Return (x, y) of the center of cell containing provided text 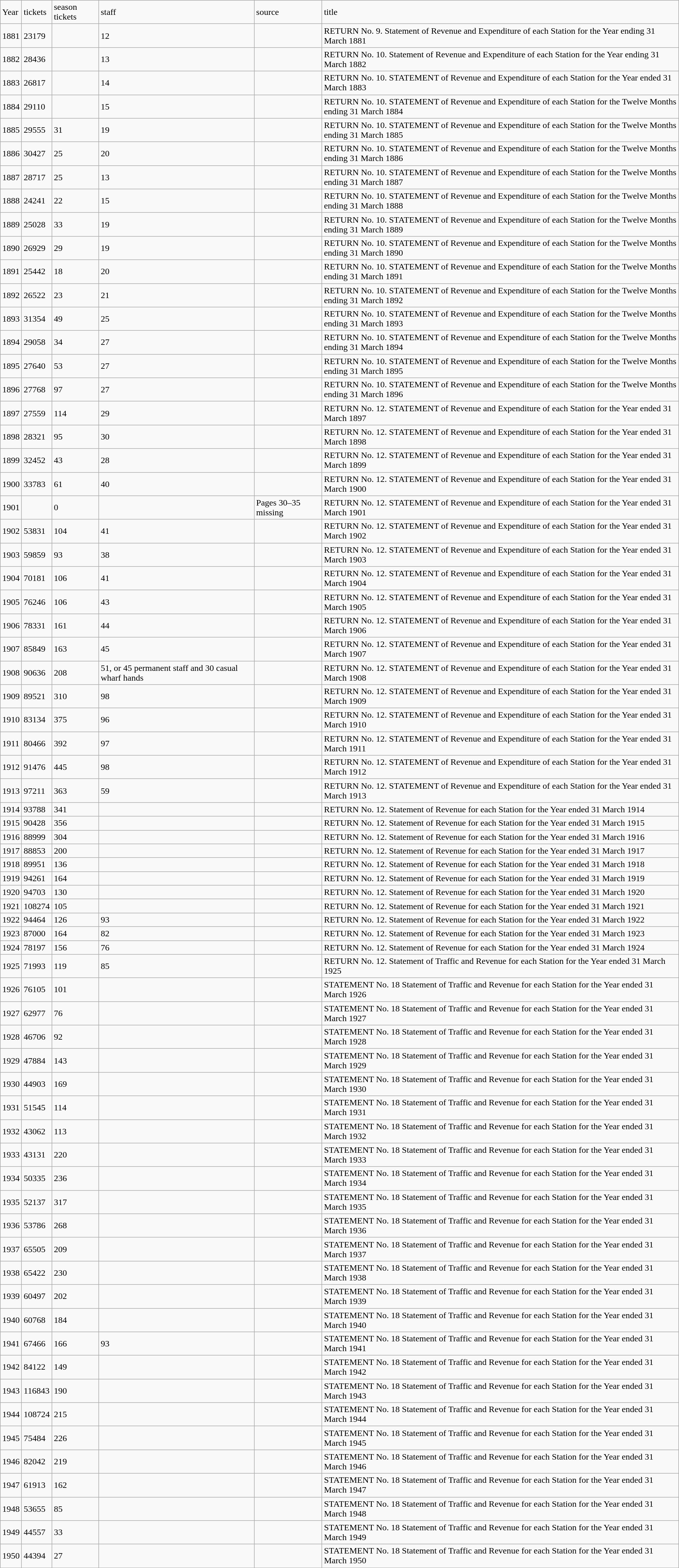
title (501, 12)
RETURN No. 12. STATEMENT of Revenue and Expenditure of each Station for the Year ended 31 March 1899 (501, 461)
33783 (37, 484)
220 (75, 1155)
RETURN No. 12. STATEMENT of Revenue and Expenditure of each Station for the Year ended 31 March 1908 (501, 672)
113 (75, 1131)
163 (75, 649)
STATEMENT No. 18 Statement of Traffic and Revenue for each Station for the Year ended 31 March 1928 (501, 1037)
29110 (37, 107)
90428 (37, 823)
44 (176, 625)
1931 (11, 1107)
STATEMENT No. 18 Statement of Traffic and Revenue for each Station for the Year ended 31 March 1929 (501, 1060)
75484 (37, 1438)
RETURN No. 12. STATEMENT of Revenue and Expenditure of each Station for the Year ended 31 March 1905 (501, 602)
1907 (11, 649)
65505 (37, 1249)
STATEMENT No. 18 Statement of Traffic and Revenue for each Station for the Year ended 31 March 1933 (501, 1155)
392 (75, 743)
60497 (37, 1296)
161 (75, 625)
32452 (37, 461)
93788 (37, 809)
1902 (11, 531)
STATEMENT No. 18 Statement of Traffic and Revenue for each Station for the Year ended 31 March 1950 (501, 1556)
23 (75, 295)
76105 (37, 990)
Year (11, 12)
43062 (37, 1131)
STATEMENT No. 18 Statement of Traffic and Revenue for each Station for the Year ended 31 March 1939 (501, 1296)
47884 (37, 1060)
1913 (11, 791)
1926 (11, 990)
1888 (11, 201)
375 (75, 720)
1911 (11, 743)
1884 (11, 107)
59859 (37, 555)
94261 (37, 878)
88999 (37, 837)
RETURN No. 12. Statement of Revenue for each Station for the Year ended 31 March 1917 (501, 851)
26929 (37, 248)
1900 (11, 484)
RETURN No. 10. STATEMENT of Revenue and Expenditure of each Station for the Twelve Months ending 31 March 1890 (501, 248)
STATEMENT No. 18 Statement of Traffic and Revenue for each Station for the Year ended 31 March 1945 (501, 1438)
31354 (37, 319)
STATEMENT No. 18 Statement of Traffic and Revenue for each Station for the Year ended 31 March 1927 (501, 1013)
91476 (37, 767)
STATEMENT No. 18 Statement of Traffic and Revenue for each Station for the Year ended 31 March 1934 (501, 1179)
22 (75, 201)
1885 (11, 130)
18 (75, 271)
61 (75, 484)
85849 (37, 649)
46706 (37, 1037)
STATEMENT No. 18 Statement of Traffic and Revenue for each Station for the Year ended 31 March 1926 (501, 990)
STATEMENT No. 18 Statement of Traffic and Revenue for each Station for the Year ended 31 March 1944 (501, 1414)
44557 (37, 1532)
STATEMENT No. 18 Statement of Traffic and Revenue for each Station for the Year ended 31 March 1949 (501, 1532)
1928 (11, 1037)
70181 (37, 578)
27640 (37, 366)
RETURN No. 12. Statement of Revenue for each Station for the Year ended 31 March 1922 (501, 920)
RETURN No. 12. STATEMENT of Revenue and Expenditure of each Station for the Year ended 31 March 1903 (501, 555)
38 (176, 555)
209 (75, 1249)
30427 (37, 154)
RETURN No. 10. STATEMENT of Revenue and Expenditure of each Station for the Twelve Months ending 31 March 1887 (501, 177)
31 (75, 130)
1908 (11, 672)
28 (176, 461)
0 (75, 508)
236 (75, 1179)
RETURN No. 12. STATEMENT of Revenue and Expenditure of each Station for the Year ended 31 March 1907 (501, 649)
RETURN No. 12. STATEMENT of Revenue and Expenditure of each Station for the Year ended 31 March 1904 (501, 578)
94703 (37, 892)
RETURN No. 12. STATEMENT of Revenue and Expenditure of each Station for the Year ended 31 March 1906 (501, 625)
1904 (11, 578)
RETURN No. 10. Statement of Revenue and Expenditure of each Station for the Year ending 31 March 1882 (501, 59)
1938 (11, 1273)
1946 (11, 1461)
80466 (37, 743)
1881 (11, 36)
1942 (11, 1367)
1889 (11, 224)
1922 (11, 920)
STATEMENT No. 18 Statement of Traffic and Revenue for each Station for the Year ended 31 March 1948 (501, 1509)
1917 (11, 851)
26817 (37, 83)
166 (75, 1344)
317 (75, 1202)
59 (176, 791)
101 (75, 990)
STATEMENT No. 18 Statement of Traffic and Revenue for each Station for the Year ended 31 March 1943 (501, 1391)
1897 (11, 413)
RETURN No. 12. STATEMENT of Revenue and Expenditure of each Station for the Year ended 31 March 1897 (501, 413)
1945 (11, 1438)
119 (75, 966)
1947 (11, 1485)
RETURN No. 12. STATEMENT of Revenue and Expenditure of each Station for the Year ended 31 March 1901 (501, 508)
82042 (37, 1461)
1899 (11, 461)
108274 (37, 906)
1927 (11, 1013)
1894 (11, 342)
143 (75, 1060)
94464 (37, 920)
1912 (11, 767)
tickets (37, 12)
1935 (11, 1202)
RETURN No. 10. STATEMENT of Revenue and Expenditure of each Station for the Twelve Months ending 31 March 1891 (501, 271)
60768 (37, 1320)
53655 (37, 1509)
29058 (37, 342)
49 (75, 319)
14 (176, 83)
190 (75, 1391)
92 (75, 1037)
76246 (37, 602)
156 (75, 948)
RETURN No. 12. Statement of Revenue for each Station for the Year ended 31 March 1924 (501, 948)
50335 (37, 1179)
26522 (37, 295)
89521 (37, 696)
RETURN No. 10. STATEMENT of Revenue and Expenditure of each Station for the Year ended 31 March 1883 (501, 83)
1909 (11, 696)
1934 (11, 1179)
STATEMENT No. 18 Statement of Traffic and Revenue for each Station for the Year ended 31 March 1937 (501, 1249)
RETURN No. 10. STATEMENT of Revenue and Expenditure of each Station for the Twelve Months ending 31 March 1889 (501, 224)
219 (75, 1461)
1905 (11, 602)
STATEMENT No. 18 Statement of Traffic and Revenue for each Station for the Year ended 31 March 1932 (501, 1131)
STATEMENT No. 18 Statement of Traffic and Revenue for each Station for the Year ended 31 March 1930 (501, 1084)
21 (176, 295)
RETURN No. 10. STATEMENT of Revenue and Expenditure of each Station for the Twelve Months ending 31 March 1896 (501, 389)
STATEMENT No. 18 Statement of Traffic and Revenue for each Station for the Year ended 31 March 1938 (501, 1273)
1883 (11, 83)
STATEMENT No. 18 Statement of Traffic and Revenue for each Station for the Year ended 31 March 1941 (501, 1344)
RETURN No. 12. STATEMENT of Revenue and Expenditure of each Station for the Year ended 31 March 1909 (501, 696)
169 (75, 1084)
1930 (11, 1084)
136 (75, 865)
1886 (11, 154)
1914 (11, 809)
184 (75, 1320)
53831 (37, 531)
53786 (37, 1226)
STATEMENT No. 18 Statement of Traffic and Revenue for each Station for the Year ended 31 March 1936 (501, 1226)
44394 (37, 1556)
RETURN No. 12. Statement of Revenue for each Station for the Year ended 31 March 1915 (501, 823)
1933 (11, 1155)
105 (75, 906)
source (288, 12)
RETURN No. 12. STATEMENT of Revenue and Expenditure of each Station for the Year ended 31 March 1912 (501, 767)
88853 (37, 851)
27768 (37, 389)
52137 (37, 1202)
215 (75, 1414)
23179 (37, 36)
STATEMENT No. 18 Statement of Traffic and Revenue for each Station for the Year ended 31 March 1946 (501, 1461)
1948 (11, 1509)
1925 (11, 966)
28436 (37, 59)
95 (75, 437)
82 (176, 933)
43131 (37, 1155)
Pages 30–35 missing (288, 508)
1891 (11, 271)
1901 (11, 508)
1898 (11, 437)
RETURN No. 10. STATEMENT of Revenue and Expenditure of each Station for the Twelve Months ending 31 March 1884 (501, 107)
1943 (11, 1391)
1929 (11, 1060)
1919 (11, 878)
1895 (11, 366)
RETURN No. 12. STATEMENT of Revenue and Expenditure of each Station for the Year ended 31 March 1902 (501, 531)
1882 (11, 59)
RETURN No. 12. STATEMENT of Revenue and Expenditure of each Station for the Year ended 31 March 1900 (501, 484)
12 (176, 36)
78197 (37, 948)
RETURN No. 10. STATEMENT of Revenue and Expenditure of each Station for the Twelve Months ending 31 March 1895 (501, 366)
RETURN No. 10. STATEMENT of Revenue and Expenditure of each Station for the Twelve Months ending 31 March 1888 (501, 201)
1944 (11, 1414)
24241 (37, 201)
27559 (37, 413)
1910 (11, 720)
44903 (37, 1084)
RETURN No. 12. Statement of Revenue for each Station for the Year ended 31 March 1920 (501, 892)
445 (75, 767)
87000 (37, 933)
84122 (37, 1367)
96 (176, 720)
1906 (11, 625)
1890 (11, 248)
season tickets (75, 12)
RETURN No. 12. STATEMENT of Revenue and Expenditure of each Station for the Year ended 31 March 1910 (501, 720)
RETURN No. 12. Statement of Revenue for each Station for the Year ended 31 March 1921 (501, 906)
149 (75, 1367)
1949 (11, 1532)
RETURN No. 12. STATEMENT of Revenue and Expenditure of each Station for the Year ended 31 March 1911 (501, 743)
51, or 45 permanent staff and 30 casual wharf hands (176, 672)
89951 (37, 865)
1921 (11, 906)
83134 (37, 720)
RETURN No. 10. STATEMENT of Revenue and Expenditure of each Station for the Twelve Months ending 31 March 1892 (501, 295)
RETURN No. 12. Statement of Revenue for each Station for the Year ended 31 March 1923 (501, 933)
356 (75, 823)
71993 (37, 966)
51545 (37, 1107)
108724 (37, 1414)
RETURN No. 12. Statement of Revenue for each Station for the Year ended 31 March 1916 (501, 837)
1903 (11, 555)
RETURN No. 10. STATEMENT of Revenue and Expenditure of each Station for the Twelve Months ending 31 March 1894 (501, 342)
RETURN No. 12. STATEMENT of Revenue and Expenditure of each Station for the Year ended 31 March 1898 (501, 437)
104 (75, 531)
45 (176, 649)
1950 (11, 1556)
1896 (11, 389)
1932 (11, 1131)
341 (75, 809)
67466 (37, 1344)
90636 (37, 672)
78331 (37, 625)
25028 (37, 224)
RETURN No. 12. Statement of Revenue for each Station for the Year ended 31 March 1914 (501, 809)
268 (75, 1226)
RETURN No. 12. Statement of Revenue for each Station for the Year ended 31 March 1918 (501, 865)
310 (75, 696)
RETURN No. 10. STATEMENT of Revenue and Expenditure of each Station for the Twelve Months ending 31 March 1893 (501, 319)
40 (176, 484)
RETURN No. 12. Statement of Revenue for each Station for the Year ended 31 March 1919 (501, 878)
200 (75, 851)
226 (75, 1438)
1916 (11, 837)
230 (75, 1273)
62977 (37, 1013)
1937 (11, 1249)
RETURN No. 9. Statement of Revenue and Expenditure of each Station for the Year ending 31 March 1881 (501, 36)
126 (75, 920)
29555 (37, 130)
1918 (11, 865)
RETURN No. 12. STATEMENT of Revenue and Expenditure of each Station for the Year ended 31 March 1913 (501, 791)
65422 (37, 1273)
363 (75, 791)
1887 (11, 177)
1920 (11, 892)
1939 (11, 1296)
RETURN No. 12. Statement of Traffic and Revenue for each Station for the Year ended 31 March 1925 (501, 966)
1936 (11, 1226)
304 (75, 837)
28717 (37, 177)
202 (75, 1296)
28321 (37, 437)
STATEMENT No. 18 Statement of Traffic and Revenue for each Station for the Year ended 31 March 1940 (501, 1320)
1915 (11, 823)
STATEMENT No. 18 Statement of Traffic and Revenue for each Station for the Year ended 31 March 1942 (501, 1367)
STATEMENT No. 18 Statement of Traffic and Revenue for each Station for the Year ended 31 March 1931 (501, 1107)
1940 (11, 1320)
97211 (37, 791)
61913 (37, 1485)
25442 (37, 271)
RETURN No. 10. STATEMENT of Revenue and Expenditure of each Station for the Twelve Months ending 31 March 1885 (501, 130)
RETURN No. 10. STATEMENT of Revenue and Expenditure of each Station for the Twelve Months ending 31 March 1886 (501, 154)
1923 (11, 933)
staff (176, 12)
130 (75, 892)
STATEMENT No. 18 Statement of Traffic and Revenue for each Station for the Year ended 31 March 1935 (501, 1202)
1941 (11, 1344)
116843 (37, 1391)
53 (75, 366)
30 (176, 437)
34 (75, 342)
208 (75, 672)
1893 (11, 319)
STATEMENT No. 18 Statement of Traffic and Revenue for each Station for the Year ended 31 March 1947 (501, 1485)
1892 (11, 295)
162 (75, 1485)
1924 (11, 948)
